Scan for the cell matching the given text and deliver its [X, Y] coordinate at center. 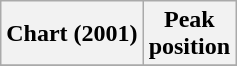
Chart (2001) [72, 34]
Peakposition [189, 34]
